Locate the cell with the specified text and output its [x, y] center coordinate. 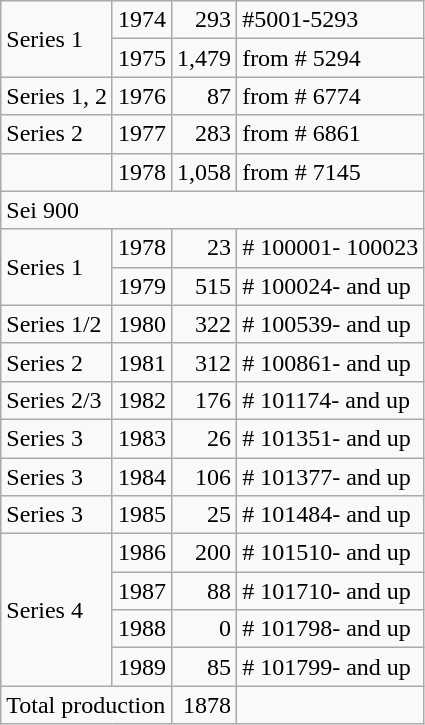
1977 [142, 134]
1989 [142, 667]
# 100001- 100023 [330, 248]
from # 6861 [330, 134]
# 101351- and up [330, 438]
from # 6774 [330, 96]
Total production [86, 705]
from # 5294 [330, 58]
26 [204, 438]
#5001-5293 [330, 20]
0 [204, 629]
# 101710- and up [330, 591]
# 101799- and up [330, 667]
1975 [142, 58]
106 [204, 477]
1878 [204, 705]
Series 1, 2 [57, 96]
1985 [142, 515]
283 [204, 134]
Series 4 [57, 610]
1,058 [204, 172]
23 [204, 248]
1974 [142, 20]
# 100024- and up [330, 286]
85 [204, 667]
# 101484- and up [330, 515]
Series 1/2 [57, 324]
176 [204, 400]
1983 [142, 438]
1984 [142, 477]
# 101377- and up [330, 477]
# 101174- and up [330, 400]
1986 [142, 553]
Sei 900 [212, 210]
515 [204, 286]
from # 7145 [330, 172]
Series 2/3 [57, 400]
# 101798- and up [330, 629]
# 101510- and up [330, 553]
1980 [142, 324]
1987 [142, 591]
1982 [142, 400]
# 100539- and up [330, 324]
293 [204, 20]
88 [204, 591]
200 [204, 553]
1976 [142, 96]
1,479 [204, 58]
1979 [142, 286]
# 100861- and up [330, 362]
322 [204, 324]
87 [204, 96]
312 [204, 362]
1988 [142, 629]
25 [204, 515]
1981 [142, 362]
